Extract the [X, Y] coordinate from the center of the cell holding the provided text.  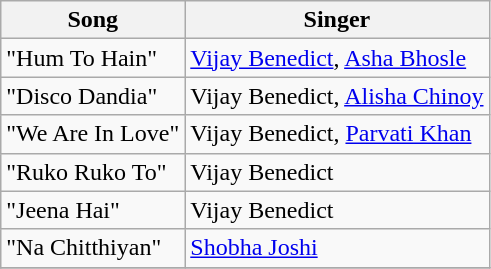
"Disco Dandia" [93, 96]
"Jeena Hai" [93, 210]
"Hum To Hain" [93, 58]
Vijay Benedict, Alisha Chinoy [337, 96]
"Ruko Ruko To" [93, 172]
"Na Chitthiyan" [93, 248]
Vijay Benedict, Parvati Khan [337, 134]
Shobha Joshi [337, 248]
Vijay Benedict, Asha Bhosle [337, 58]
"We Are In Love" [93, 134]
Song [93, 20]
Singer [337, 20]
